From the cell containing the given text, extract its center point as (x, y) coordinate. 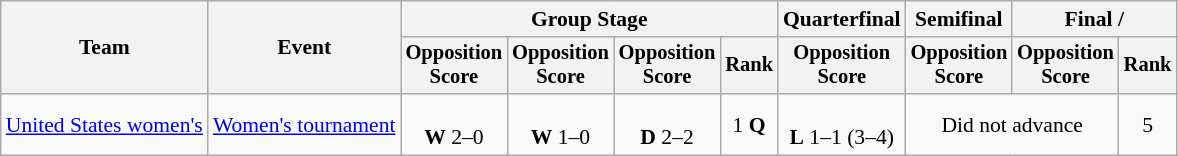
Women's tournament (304, 124)
Team (104, 48)
W 1–0 (560, 124)
Semifinal (960, 19)
Quarterfinal (842, 19)
W 2–0 (454, 124)
5 (1148, 124)
L 1–1 (3–4) (842, 124)
Event (304, 48)
Final / (1094, 19)
1 Q (749, 124)
United States women's (104, 124)
Group Stage (590, 19)
Did not advance (1012, 124)
D 2–2 (668, 124)
